Capture the cell that displays the provided text and extract its (X, Y) central coordinate. 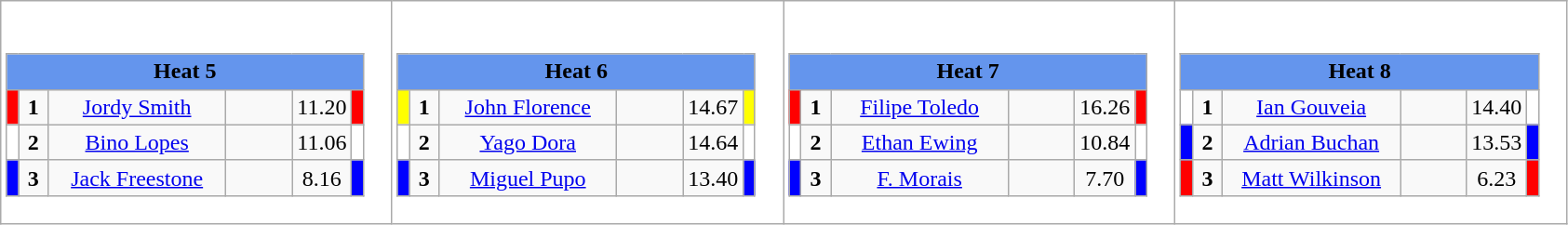
14.64 (713, 142)
Heat 5 (184, 72)
Bino Lopes (138, 142)
14.40 (1496, 107)
10.84 (1106, 142)
13.40 (713, 178)
6.23 (1496, 178)
Yago Dora (529, 142)
Jack Freestone (138, 178)
13.53 (1496, 142)
F. Morais (919, 178)
Heat 6 (576, 72)
Heat 8 1 Ian Gouveia 14.40 2 Adrian Buchan 13.53 3 Matt Wilkinson 6.23 (1372, 112)
11.20 (322, 107)
16.26 (1106, 107)
Ethan Ewing (919, 142)
11.06 (322, 142)
John Florence (529, 107)
14.67 (713, 107)
Adrian Buchan (1312, 142)
7.70 (1106, 178)
Filipe Toledo (919, 107)
Heat 6 1 John Florence 14.67 2 Yago Dora 14.64 3 Miguel Pupo 13.40 (588, 112)
8.16 (322, 178)
Ian Gouveia (1312, 107)
Heat 7 1 Filipe Toledo 16.26 2 Ethan Ewing 10.84 3 F. Morais 7.70 (979, 112)
Matt Wilkinson (1312, 178)
Heat 7 (968, 72)
Heat 5 1 Jordy Smith 11.20 2 Bino Lopes 11.06 3 Jack Freestone 8.16 (196, 112)
Miguel Pupo (529, 178)
Jordy Smith (138, 107)
Heat 8 (1360, 72)
